Pinpoint the cell where the given text exists, returning its (x, y) midpoint coordinate. 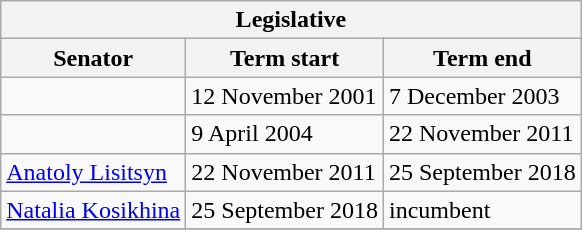
9 April 2004 (285, 134)
Legislative (291, 20)
7 December 2003 (482, 96)
Senator (94, 58)
Natalia Kosikhina (94, 210)
Term start (285, 58)
12 November 2001 (285, 96)
incumbent (482, 210)
Term end (482, 58)
Anatoly Lisitsyn (94, 172)
